Return (X, Y) of the center of cell containing provided text 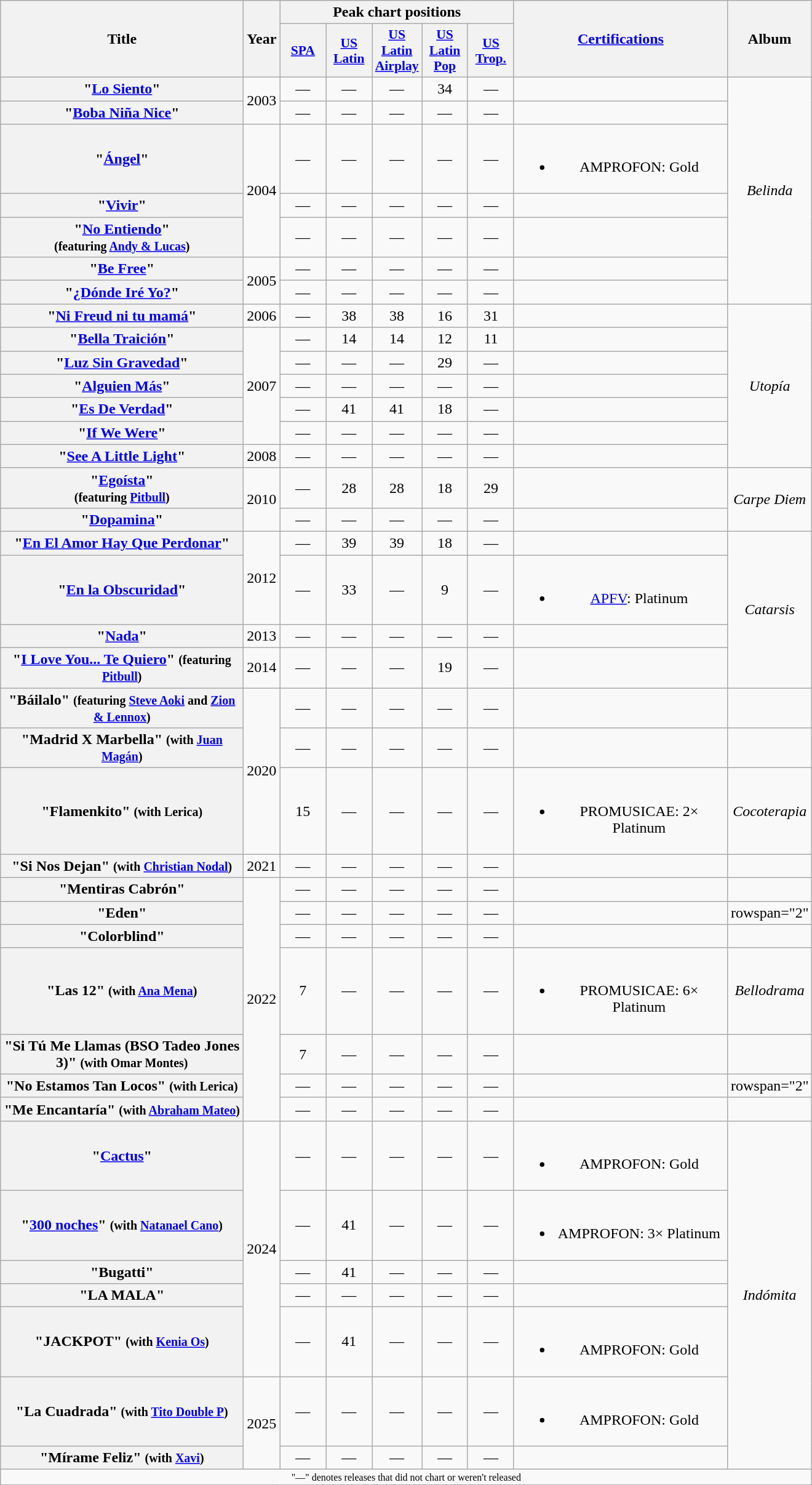
Catarsis (770, 609)
Title (122, 39)
"Nada" (122, 636)
"300 noches" (with Natanael Cano) (122, 1225)
2020 (262, 771)
USLatinAirplay (397, 50)
APFV: Platinum (620, 590)
Peak chart positions (397, 12)
"I Love You... Te Quiero" (featuring Pitbull) (122, 668)
12 (445, 339)
"Egoísta"(featuring Pitbull) (122, 487)
2025 (262, 1423)
SPA (303, 50)
Utopía (770, 386)
"Ni Freud ni tu mamá" (122, 316)
"Si Nos Dejan" (with Christian Nodal) (122, 866)
2003 (262, 100)
"—" denotes releases that did not chart or weren't released (406, 1477)
2010 (262, 500)
Album (770, 39)
"Colorblind" (122, 936)
2005 (262, 281)
Certifications (620, 39)
34 (445, 89)
AMPROFON: 3× Platinum (620, 1225)
Carpe Diem (770, 500)
Indómita (770, 1295)
"JACKPOT" (with Kenia Os) (122, 1342)
Bellodrama (770, 991)
"La Cuadrada" (with Tito Double P) (122, 1412)
"Bugatti" (122, 1272)
"Alguien Más" (122, 386)
9 (445, 590)
"Me Encantaría" (with Abraham Mateo) (122, 1109)
2013 (262, 636)
2012 (262, 577)
"Báilalo" (featuring Steve Aoki and Zion & Lennox) (122, 708)
16 (445, 316)
2006 (262, 316)
USLatinPop (445, 50)
"Be Free" (122, 269)
Year (262, 39)
"Boba Niña Nice" (122, 113)
"Cactus" (122, 1156)
"En El Amor Hay Que Perdonar" (122, 543)
"Mentiras Cabrón" (122, 889)
"Luz Sin Gravedad" (122, 362)
USLatin (349, 50)
2008 (262, 456)
"Si Tú Me Llamas (BSO Tadeo Jones 3)" (with Omar Montes) (122, 1054)
"No Entiendo"(featuring Andy & Lucas) (122, 238)
USTrop. (491, 50)
"If We Were" (122, 433)
2014 (262, 668)
"No Estamos Tan Locos" (with Lerica) (122, 1086)
"Dopamina" (122, 519)
"Ángel" (122, 159)
"En la Obscuridad" (122, 590)
33 (349, 590)
"Las 12" (with Ana Mena) (122, 991)
2007 (262, 386)
19 (445, 668)
2024 (262, 1248)
"LA MALA" (122, 1295)
"Mírame Feliz" (with Xavi) (122, 1458)
2021 (262, 866)
"Bella Traición" (122, 339)
2022 (262, 999)
Belinda (770, 190)
"Eden" (122, 913)
PROMUSICAE: 2× Platinum (620, 811)
"Vivir" (122, 206)
11 (491, 339)
"See A Little Light" (122, 456)
PROMUSICAE: 6× Platinum (620, 991)
Cocoterapia (770, 811)
15 (303, 811)
"Lo Siento" (122, 89)
31 (491, 316)
"¿Dónde Iré Yo?" (122, 292)
"Es De Verdad" (122, 409)
"Madrid X Marbella" (with Juan Magán) (122, 748)
"Flamenkito" (with Lerica) (122, 811)
2004 (262, 191)
